Detect which cell encompasses the target text, then output its (x, y) center coordinate. 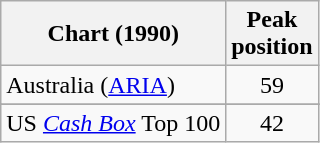
US Cash Box Top 100 (114, 123)
Australia (ARIA) (114, 85)
Peakposition (272, 34)
59 (272, 85)
Chart (1990) (114, 34)
42 (272, 123)
